Provide the [x, y] coordinate of the cell's center where the given text is located.  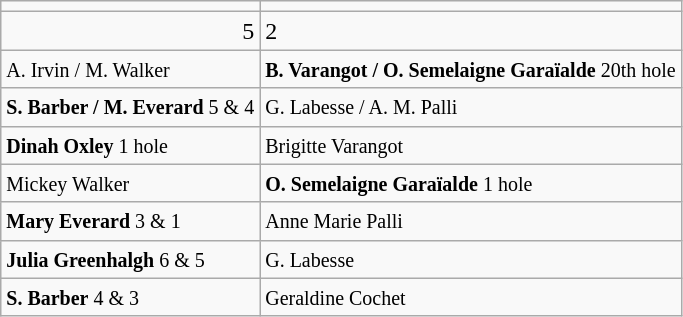
B. Varangot / O. Semelaigne Garaïalde 20th hole [470, 69]
S. Barber / M. Everard 5 & 4 [130, 107]
Dinah Oxley 1 hole [130, 145]
2 [470, 31]
Mary Everard 3 & 1 [130, 221]
G. Labesse / A. M. Palli [470, 107]
G. Labesse [470, 259]
Anne Marie Palli [470, 221]
S. Barber 4 & 3 [130, 297]
O. Semelaigne Garaïalde 1 hole [470, 183]
Mickey Walker [130, 183]
Brigitte Varangot [470, 145]
A. Irvin / M. Walker [130, 69]
5 [130, 31]
Geraldine Cochet [470, 297]
Julia Greenhalgh 6 & 5 [130, 259]
